Scan for the cell matching the given text and deliver its (X, Y) coordinate at center. 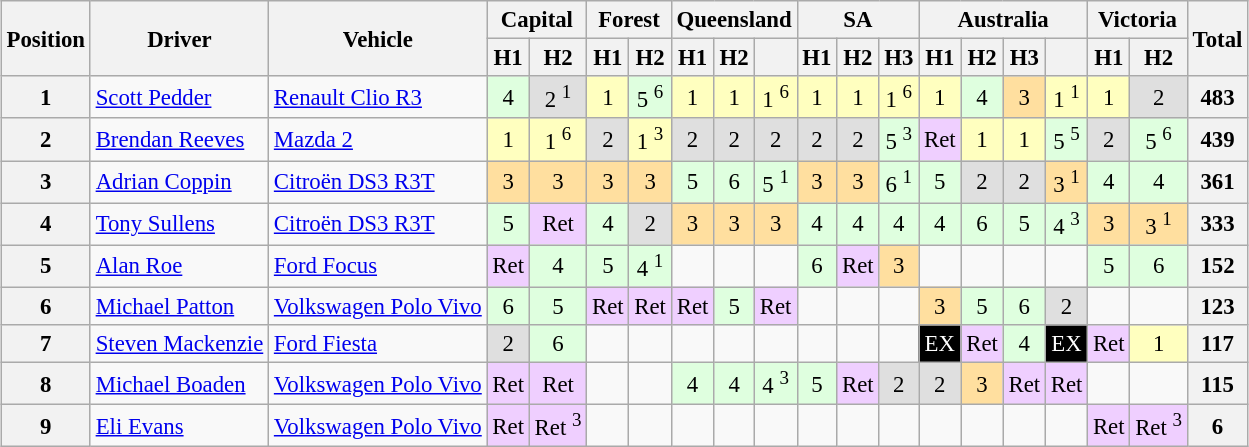
361 (1217, 182)
Queensland (734, 20)
7 (46, 344)
Mazda 2 (378, 139)
Tony Sullens (179, 224)
152 (1217, 266)
Vehicle (378, 38)
Michael Boaden (179, 383)
5 3 (899, 139)
Michael Patton (179, 306)
Driver (179, 38)
5 5 (1066, 139)
Renault Clio R3 (378, 97)
Eli Evans (179, 426)
Ford Fiesta (378, 344)
SA (858, 20)
1 1 (1066, 97)
123 (1217, 306)
117 (1217, 344)
439 (1217, 139)
4 1 (650, 266)
Victoria (1138, 20)
483 (1217, 97)
9 (46, 426)
Forest (629, 20)
8 (46, 383)
Ford Focus (378, 266)
Total (1217, 38)
Position (46, 38)
5 1 (776, 182)
333 (1217, 224)
Adrian Coppin (179, 182)
Australia (1004, 20)
Steven Mackenzie (179, 344)
Capital (537, 20)
6 1 (899, 182)
Scott Pedder (179, 97)
115 (1217, 383)
Brendan Reeves (179, 139)
Alan Roe (179, 266)
2 1 (558, 97)
1 3 (650, 139)
